Pinpoint the cell where the given text exists, returning its (X, Y) midpoint coordinate. 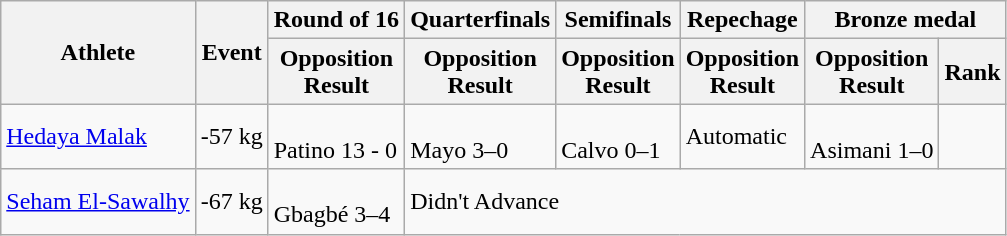
Event (232, 52)
Didn't Advance (706, 202)
Rank (972, 72)
Mayo 3–0 (480, 136)
Gbagbé 3–4 (336, 202)
Seham El-Sawalhy (98, 202)
Automatic (742, 136)
Round of 16 (336, 20)
Semifinals (618, 20)
-67 kg (232, 202)
Quarterfinals (480, 20)
Patino 13 - 0 (336, 136)
-57 kg (232, 136)
Hedaya Malak (98, 136)
Bronze medal (906, 20)
Athlete (98, 52)
Repechage (742, 20)
Asimani 1–0 (872, 136)
Calvo 0–1 (618, 136)
